Extract the [X, Y] coordinate from the center of the cell holding the provided text.  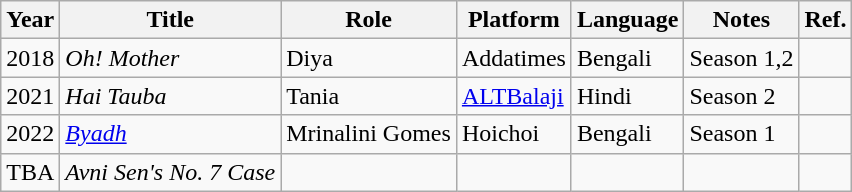
Hai Tauba [170, 96]
2018 [30, 58]
Mrinalini Gomes [369, 134]
Oh! Mother [170, 58]
Hindi [627, 96]
Hoichoi [514, 134]
Season 2 [742, 96]
2022 [30, 134]
Diya [369, 58]
Ref. [826, 20]
Language [627, 20]
Year [30, 20]
TBA [30, 172]
Season 1,2 [742, 58]
Season 1 [742, 134]
Avni Sen's No. 7 Case [170, 172]
Notes [742, 20]
ALTBalaji [514, 96]
Title [170, 20]
Addatimes [514, 58]
Byadh [170, 134]
2021 [30, 96]
Platform [514, 20]
Tania [369, 96]
Role [369, 20]
